Capture the cell that displays the provided text and extract its (x, y) central coordinate. 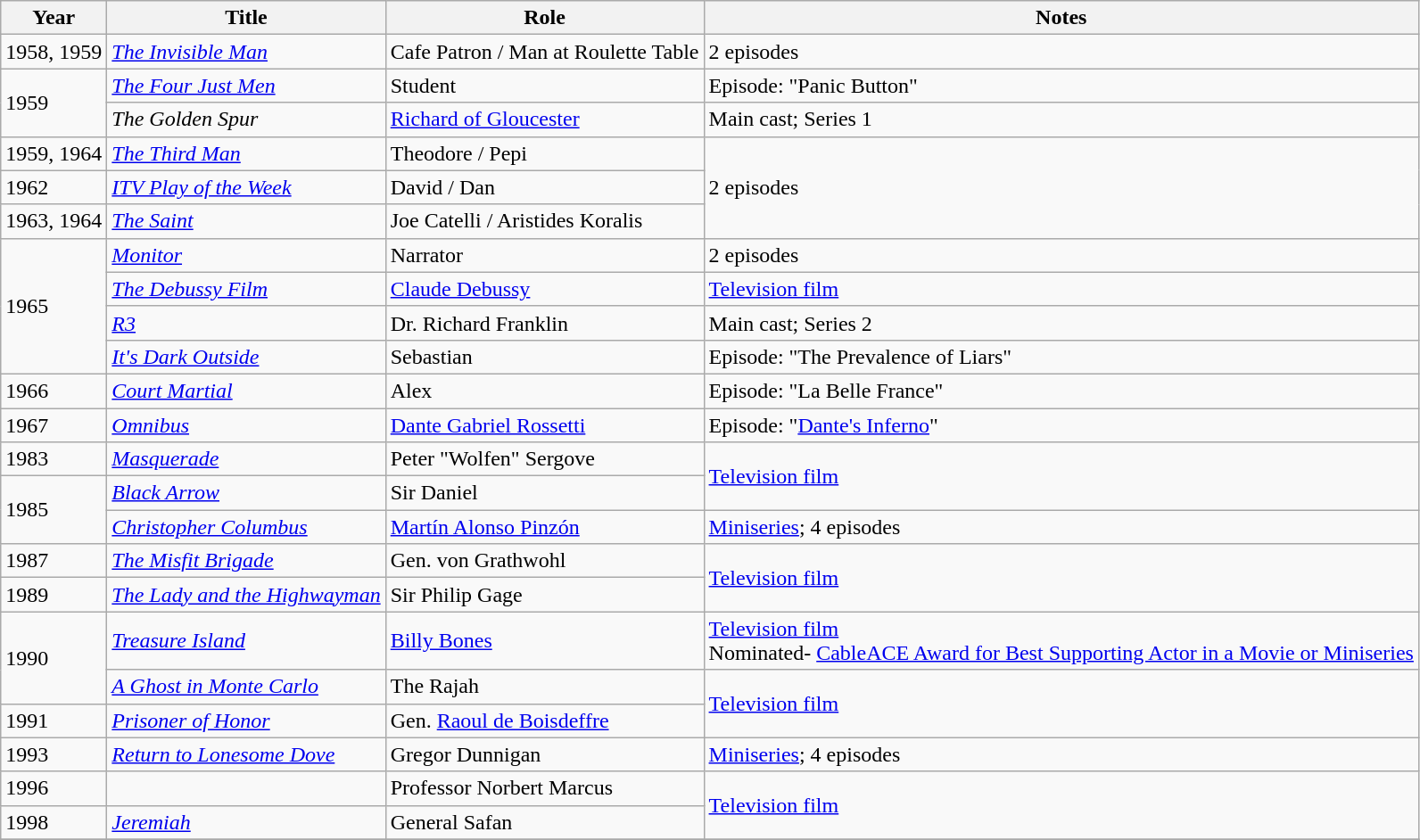
Peter "Wolfen" Sergove (544, 459)
Role (544, 18)
Year (54, 18)
Television filmNominated- CableACE Award for Best Supporting Actor in a Movie or Miniseries (1061, 640)
Monitor (246, 255)
Treasure Island (246, 640)
Gen. Raoul de Boisdeffre (544, 721)
Episode: "The Prevalence of Liars" (1061, 357)
The Four Just Men (246, 86)
1967 (54, 425)
Sir Daniel (544, 493)
Martín Alonso Pinzón (544, 527)
1998 (54, 822)
1959, 1964 (54, 153)
The Debussy Film (246, 289)
Dante Gabriel Rossetti (544, 425)
The Invisible Man (246, 52)
Billy Bones (544, 640)
R3 (246, 323)
Title (246, 18)
Jeremiah (246, 822)
Gregor Dunnigan (544, 754)
Claude Debussy (544, 289)
The Saint (246, 221)
1987 (54, 561)
The Rajah (544, 687)
The Lady and the Highwayman (246, 595)
1962 (54, 187)
Christopher Columbus (246, 527)
1991 (54, 721)
1963, 1964 (54, 221)
Main cast; Series 2 (1061, 323)
1996 (54, 788)
A Ghost in Monte Carlo (246, 687)
1989 (54, 595)
Omnibus (246, 425)
Return to Lonesome Dove (246, 754)
Professor Norbert Marcus (544, 788)
Episode: "La Belle France" (1061, 391)
Notes (1061, 18)
It's Dark Outside (246, 357)
1985 (54, 510)
The Misfit Brigade (246, 561)
1959 (54, 103)
Court Martial (246, 391)
Episode: "Dante's Inferno" (1061, 425)
Theodore / Pepi (544, 153)
1965 (54, 306)
Sir Philip Gage (544, 595)
Cafe Patron / Man at Roulette Table (544, 52)
The Third Man (246, 153)
David / Dan (544, 187)
Gen. von Grathwohl (544, 561)
Black Arrow (246, 493)
1993 (54, 754)
Sebastian (544, 357)
Prisoner of Honor (246, 721)
1966 (54, 391)
Episode: "Panic Button" (1061, 86)
Narrator (544, 255)
Masquerade (246, 459)
Student (544, 86)
1990 (54, 658)
Main cast; Series 1 (1061, 119)
ITV Play of the Week (246, 187)
Richard of Gloucester (544, 119)
1958, 1959 (54, 52)
Alex (544, 391)
General Safan (544, 822)
1983 (54, 459)
Joe Catelli / Aristides Koralis (544, 221)
The Golden Spur (246, 119)
Dr. Richard Franklin (544, 323)
